From the cell containing the given text, extract its center point as (X, Y) coordinate. 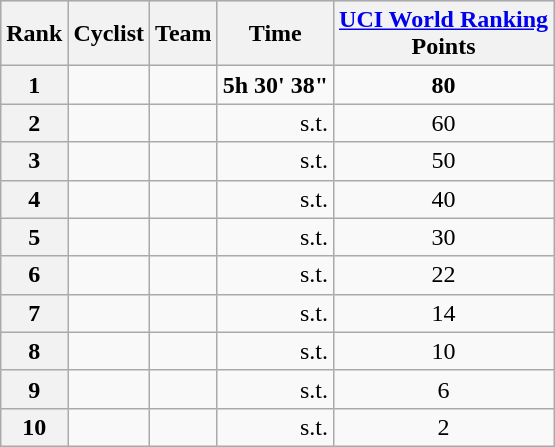
8 (34, 351)
9 (34, 389)
Rank (34, 34)
30 (444, 237)
5 (34, 237)
5h 30' 38" (275, 85)
Team (184, 34)
60 (444, 123)
7 (34, 313)
14 (444, 313)
80 (444, 85)
Cyclist (109, 34)
1 (34, 85)
22 (444, 275)
Time (275, 34)
3 (34, 161)
50 (444, 161)
UCI World RankingPoints (444, 34)
4 (34, 199)
40 (444, 199)
